Output the [x, y] coordinate of the center of the cell containing the given text.  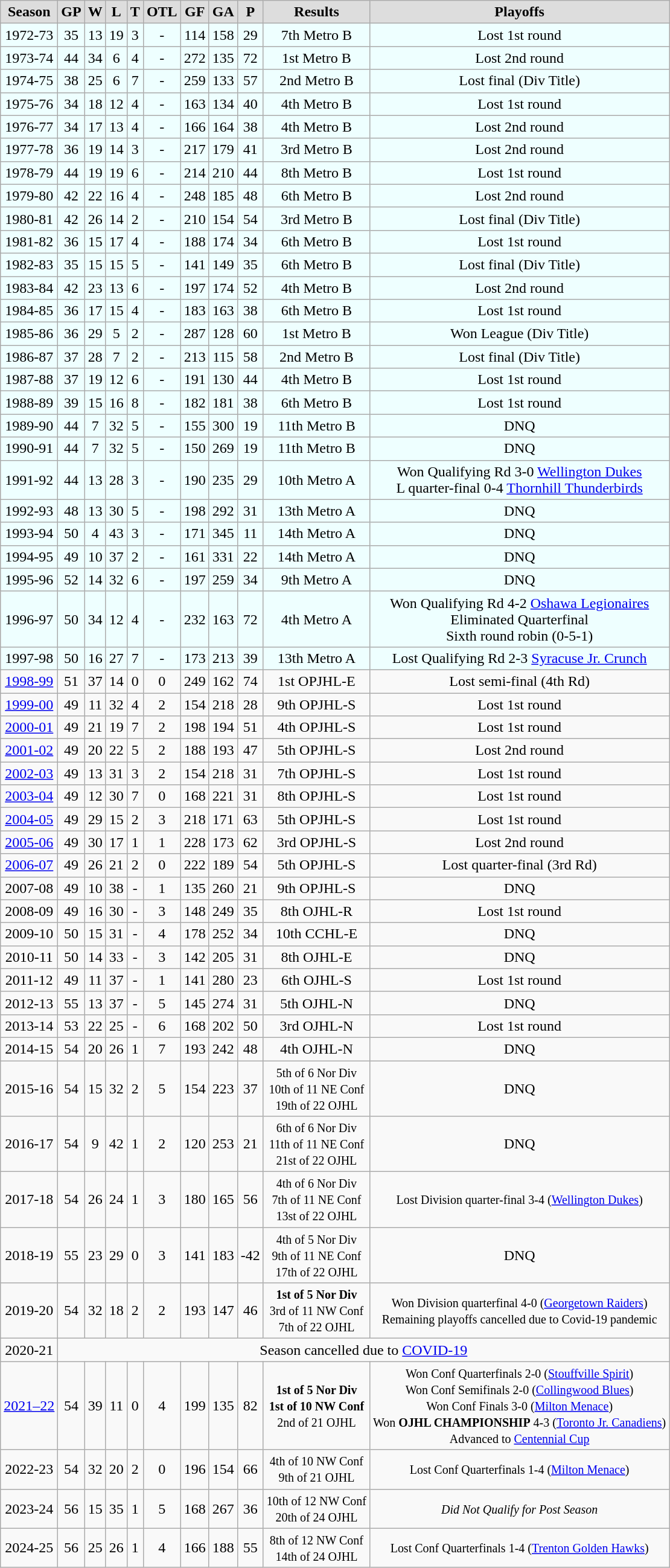
10th of 12 NW Conf20th of 24 OJHL [316, 1508]
2009-10 [29, 934]
47 [250, 750]
8th Metro B [316, 173]
24 [116, 1200]
27 [116, 658]
Season cancelled due to COVID-19 [363, 1350]
10th Metro A [316, 479]
260 [223, 888]
2011-12 [29, 980]
4th Metro A [316, 619]
214 [194, 173]
2003-04 [29, 796]
164 [223, 127]
Results [316, 12]
Won Qualifying Rd 4-2 Oshawa LegionairesEliminated QuarterfinalSixth round robin (0-5-1) [520, 619]
2000-01 [29, 728]
114 [194, 35]
181 [223, 403]
1988-89 [29, 403]
248 [194, 196]
46 [250, 1311]
6th OJHL-S [316, 980]
2022-23 [29, 1470]
130 [223, 380]
GA [223, 12]
190 [194, 479]
43 [116, 534]
221 [223, 796]
182 [194, 403]
1990-91 [29, 449]
1996-97 [29, 619]
T [135, 12]
1st of 5 Nor Div3rd of 11 NW Conf7th of 22 OJHL [316, 1311]
2001-02 [29, 750]
300 [223, 426]
1977-78 [29, 150]
228 [194, 842]
5th of 6 Nor Div10th of 11 NE Conf19th of 22 OJHL [316, 1088]
62 [250, 842]
180 [194, 1200]
6th of 6 Nor Div11th of 11 NE Conf21st of 22 OJHL [316, 1144]
2015-16 [29, 1088]
205 [223, 957]
2005-06 [29, 842]
9th Metro A [316, 580]
115 [223, 357]
1975-76 [29, 104]
Season [29, 12]
1984-85 [29, 311]
4th of 6 Nor Div7th of 11 NE Conf13st of 22 OJHL [316, 1200]
58 [250, 357]
Playoffs [520, 12]
60 [250, 334]
Lost Conf Quarterfinals 1-4 (Trenton Golden Hawks) [520, 1548]
150 [194, 449]
232 [194, 619]
1981-82 [29, 242]
GP [71, 12]
8th OJHL-R [316, 911]
Lost Qualifying Rd 2-3 Syracuse Jr. Crunch [520, 658]
217 [194, 150]
53 [71, 1026]
7th OPJHL-S [316, 773]
2002-03 [29, 773]
331 [223, 557]
142 [194, 957]
147 [223, 1311]
1994-95 [29, 557]
202 [223, 1026]
P [250, 12]
1991-92 [29, 479]
8th OJHL-E [316, 957]
2016-17 [29, 1144]
133 [223, 81]
1st OPJHL-E [316, 681]
8th OPJHL-S [316, 796]
33 [116, 957]
1982-83 [29, 264]
1992-93 [29, 511]
2014-15 [29, 1049]
179 [223, 150]
120 [194, 1144]
1985-86 [29, 334]
1972-73 [29, 35]
8 [135, 403]
155 [194, 426]
235 [223, 479]
162 [223, 681]
41 [250, 150]
Did Not Qualify for Post Season [520, 1508]
2008-09 [29, 911]
57 [250, 81]
1976-77 [29, 127]
W [95, 12]
267 [223, 1508]
292 [223, 511]
40 [250, 104]
2024-25 [29, 1548]
158 [223, 35]
4th OPJHL-S [316, 728]
287 [194, 334]
272 [194, 58]
1995-96 [29, 580]
2004-05 [29, 819]
2021–22 [29, 1406]
134 [223, 104]
345 [223, 534]
199 [194, 1406]
253 [223, 1144]
274 [223, 1003]
GF [194, 12]
4th OJHL-N [316, 1049]
2012-13 [29, 1003]
10th CCHL-E [316, 934]
161 [194, 557]
2013-14 [29, 1026]
63 [250, 819]
2007-08 [29, 888]
Won League (Div Title) [520, 334]
222 [194, 865]
1993-94 [29, 534]
L [116, 12]
128 [223, 334]
148 [194, 911]
2020-21 [29, 1350]
165 [223, 1200]
9 [95, 1144]
194 [223, 728]
82 [250, 1406]
-42 [250, 1255]
191 [194, 380]
Won Qualifying Rd 3-0 Wellington DukesL quarter-final 0-4 Thornhill Thunderbirds [520, 479]
145 [194, 1003]
196 [194, 1470]
3rd OPJHL-S [316, 842]
185 [223, 196]
280 [223, 980]
5th OJHL-N [316, 1003]
2018-19 [29, 1255]
1986-87 [29, 357]
252 [223, 934]
1998-99 [29, 681]
Lost semi-final (4th Rd) [520, 681]
3rd OJHL-N [316, 1026]
2010-11 [29, 957]
1997-98 [29, 658]
4th of 5 Nor Div9th of 11 NE Conf17th of 22 OJHL [316, 1255]
7th Metro B [316, 35]
1973-74 [29, 58]
1999-00 [29, 705]
2017-18 [29, 1200]
Lost Conf Quarterfinals 1-4 (Milton Menace) [520, 1470]
2019-20 [29, 1311]
OTL [162, 12]
Lost quarter-final (3rd Rd) [520, 865]
Won Division quarterfinal 4-0 (Georgetown Raiders)Remaining playoffs cancelled due to Covid-19 pandemic [520, 1311]
1983-84 [29, 288]
8th of 12 NW Conf14th of 24 OJHL [316, 1548]
223 [223, 1088]
Lost Division quarter-final 3-4 (Wellington Dukes) [520, 1200]
2006-07 [29, 865]
1979-80 [29, 196]
74 [250, 681]
1st of 5 Nor Div1st of 10 NW Conf2nd of 21 OJHL [316, 1406]
1974-75 [29, 81]
4th of 10 NW Conf9th of 21 OJHL [316, 1470]
66 [250, 1470]
1978-79 [29, 173]
269 [223, 449]
178 [194, 934]
1989-90 [29, 426]
2023-24 [29, 1508]
242 [223, 1049]
189 [223, 865]
1987-88 [29, 380]
1980-81 [29, 219]
149 [223, 264]
